Locate the cell with the specified text and output its (x, y) center coordinate. 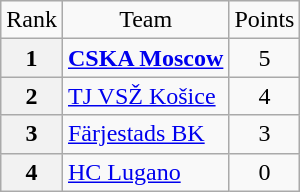
CSKA Moscow (145, 58)
Färjestads BK (145, 134)
5 (264, 58)
HC Lugano (145, 172)
Points (264, 20)
0 (264, 172)
2 (32, 96)
Team (145, 20)
Rank (32, 20)
TJ VSŽ Košice (145, 96)
1 (32, 58)
